Find where the given text appears and provide that cell's center as [X, Y] coordinate. 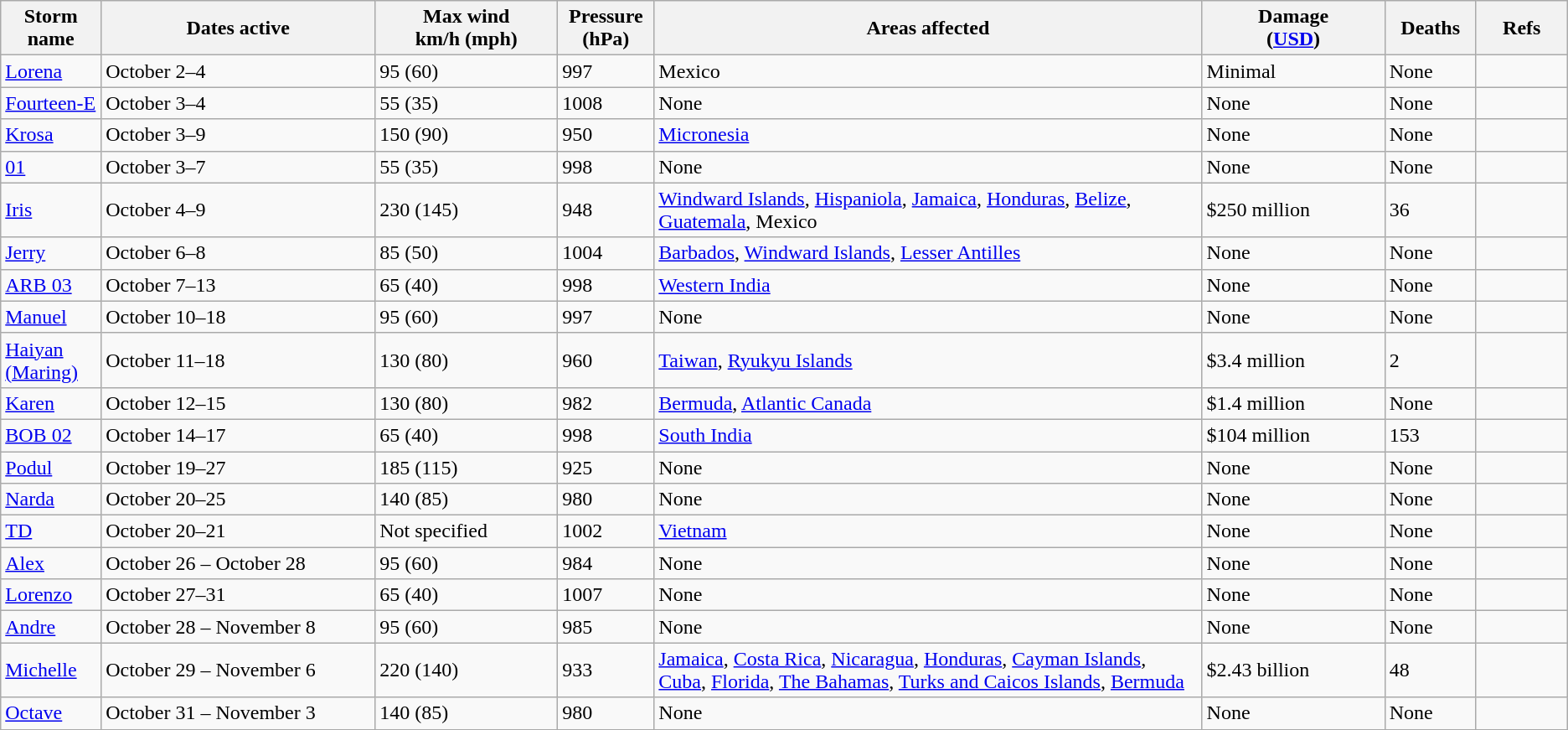
153 [1431, 435]
Windward Islands, Hispaniola, Jamaica, Honduras, Belize, Guatemala, Mexico [928, 210]
$1.4 million [1293, 403]
Mexico [928, 71]
October 11–18 [238, 360]
Barbados, Windward Islands, Lesser Antilles [928, 253]
ARB 03 [51, 285]
October 3–9 [238, 135]
150 (90) [467, 135]
Pressure(hPa) [606, 28]
985 [606, 627]
October 10–18 [238, 317]
48 [1431, 670]
Max windkm/h (mph) [467, 28]
$250 million [1293, 210]
October 27–31 [238, 595]
South India [928, 435]
October 7–13 [238, 285]
Dates active [238, 28]
October 20–21 [238, 531]
October 3–7 [238, 167]
960 [606, 360]
October 3–4 [238, 103]
October 2–4 [238, 71]
October 28 – November 8 [238, 627]
950 [606, 135]
85 (50) [467, 253]
Manuel [51, 317]
$2.43 billion [1293, 670]
Deaths [1431, 28]
October 31 – November 3 [238, 713]
Krosa [51, 135]
October 6–8 [238, 253]
1004 [606, 253]
948 [606, 210]
230 (145) [467, 210]
Jerry [51, 253]
925 [606, 467]
Micronesia [928, 135]
Areas affected [928, 28]
01 [51, 167]
Octave [51, 713]
October 20–25 [238, 500]
TD [51, 531]
Karen [51, 403]
Andre [51, 627]
Minimal [1293, 71]
Not specified [467, 531]
1008 [606, 103]
Bermuda, Atlantic Canada [928, 403]
$104 million [1293, 435]
Alex [51, 563]
October 12–15 [238, 403]
BOB 02 [51, 435]
Jamaica, Costa Rica, Nicaragua, Honduras, Cayman Islands, Cuba, Florida, The Bahamas, Turks and Caicos Islands, Bermuda [928, 670]
$3.4 million [1293, 360]
Refs [1521, 28]
October 19–27 [238, 467]
Michelle [51, 670]
2 [1431, 360]
982 [606, 403]
933 [606, 670]
Vietnam [928, 531]
Damage(USD) [1293, 28]
Western India [928, 285]
36 [1431, 210]
Haiyan (Maring) [51, 360]
Podul [51, 467]
October 4–9 [238, 210]
984 [606, 563]
1007 [606, 595]
1002 [606, 531]
Storm name [51, 28]
October 26 – October 28 [238, 563]
Lorenzo [51, 595]
185 (115) [467, 467]
October 29 – November 6 [238, 670]
220 (140) [467, 670]
Iris [51, 210]
Lorena [51, 71]
Fourteen-E [51, 103]
October 14–17 [238, 435]
Taiwan, Ryukyu Islands [928, 360]
Narda [51, 500]
